Capture the cell that displays the provided text and extract its (X, Y) central coordinate. 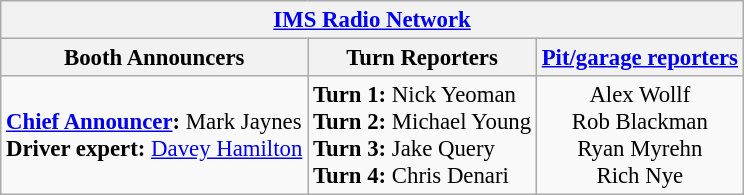
Pit/garage reporters (640, 58)
Chief Announcer: Mark JaynesDriver expert: Davey Hamilton (154, 136)
Booth Announcers (154, 58)
Turn Reporters (422, 58)
Alex WollfRob BlackmanRyan MyrehnRich Nye (640, 136)
IMS Radio Network (372, 20)
Turn 1: Nick YeomanTurn 2: Michael YoungTurn 3: Jake QueryTurn 4: Chris Denari (422, 136)
